From the cell containing the given text, extract its center point as [x, y] coordinate. 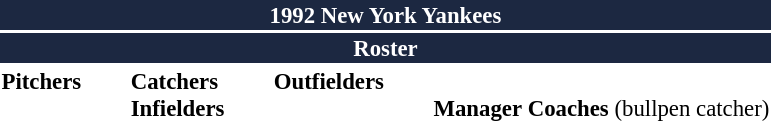
Roster [386, 48]
1992 New York Yankees [386, 15]
